Identify which cell holds the provided text, then report its [X, Y] central coordinate. 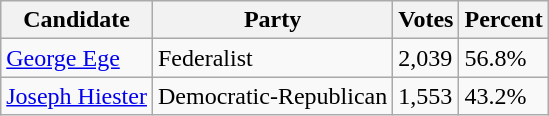
2,039 [426, 58]
Percent [504, 20]
56.8% [504, 58]
Candidate [77, 20]
Democratic-Republican [272, 96]
Votes [426, 20]
Federalist [272, 58]
43.2% [504, 96]
George Ege [77, 58]
Party [272, 20]
1,553 [426, 96]
Joseph Hiester [77, 96]
